Extract the [x, y] coordinate from the center of the cell holding the provided text.  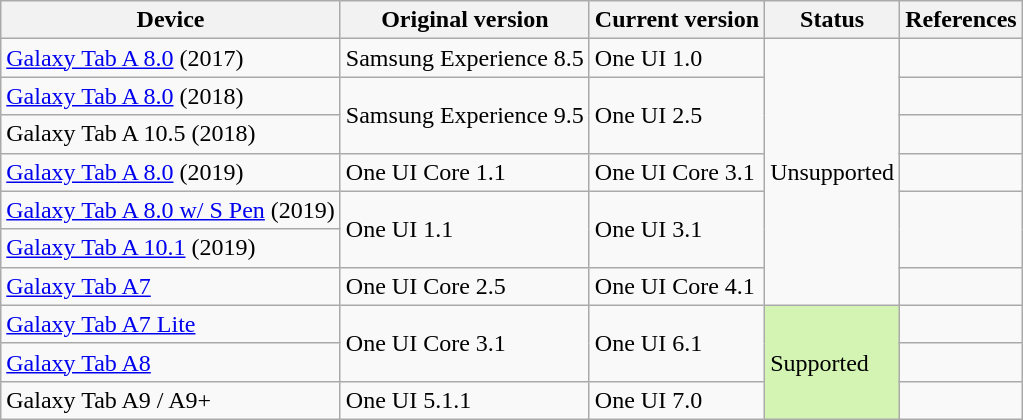
Unsupported [832, 172]
References [962, 20]
Galaxy Tab A8 [171, 362]
One UI Core 1.1 [464, 172]
Galaxy Tab A 10.5 (2018) [171, 134]
One UI Core 4.1 [676, 286]
Supported [832, 362]
One UI Core 2.5 [464, 286]
Galaxy Tab A 8.0 (2019) [171, 172]
Samsung Experience 8.5 [464, 58]
Galaxy Tab A7 [171, 286]
One UI 3.1 [676, 229]
Galaxy Tab A 8.0 (2017) [171, 58]
One UI 2.5 [676, 115]
Status [832, 20]
Galaxy Tab A7 Lite [171, 324]
One UI 1.0 [676, 58]
Galaxy Tab A 8.0 w/ S Pen (2019) [171, 210]
Current version [676, 20]
Samsung Experience 9.5 [464, 115]
Original version [464, 20]
Galaxy Tab A 10.1 (2019) [171, 248]
One UI 7.0 [676, 400]
Device [171, 20]
One UI 5.1.1 [464, 400]
Galaxy Tab A9 / A9+ [171, 400]
One UI 1.1 [464, 229]
One UI 6.1 [676, 343]
Galaxy Tab A 8.0 (2018) [171, 96]
